Extract the [x, y] coordinate from the center of the cell holding the provided text.  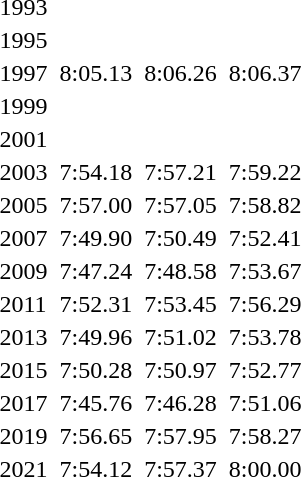
7:48.58 [181, 271]
7:57.21 [181, 172]
7:46.28 [181, 403]
7:50.49 [181, 238]
7:56.65 [96, 436]
7:53.45 [181, 304]
8:06.26 [181, 73]
7:49.96 [96, 337]
7:45.76 [96, 403]
7:47.24 [96, 271]
7:50.97 [181, 370]
7:50.28 [96, 370]
7:54.18 [96, 172]
7:57.00 [96, 205]
7:51.02 [181, 337]
8:05.13 [96, 73]
7:57.05 [181, 205]
7:49.90 [96, 238]
7:52.31 [96, 304]
7:57.95 [181, 436]
